Return [x, y] of the center of cell containing provided text 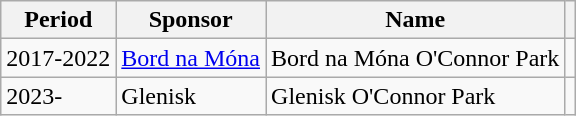
Glenisk [191, 96]
2023- [58, 96]
2017-2022 [58, 58]
Name [416, 20]
Glenisk O'Connor Park [416, 96]
Bord na Móna [191, 58]
Sponsor [191, 20]
Period [58, 20]
Bord na Móna O'Connor Park [416, 58]
